Return (X, Y) of the center of cell containing provided text 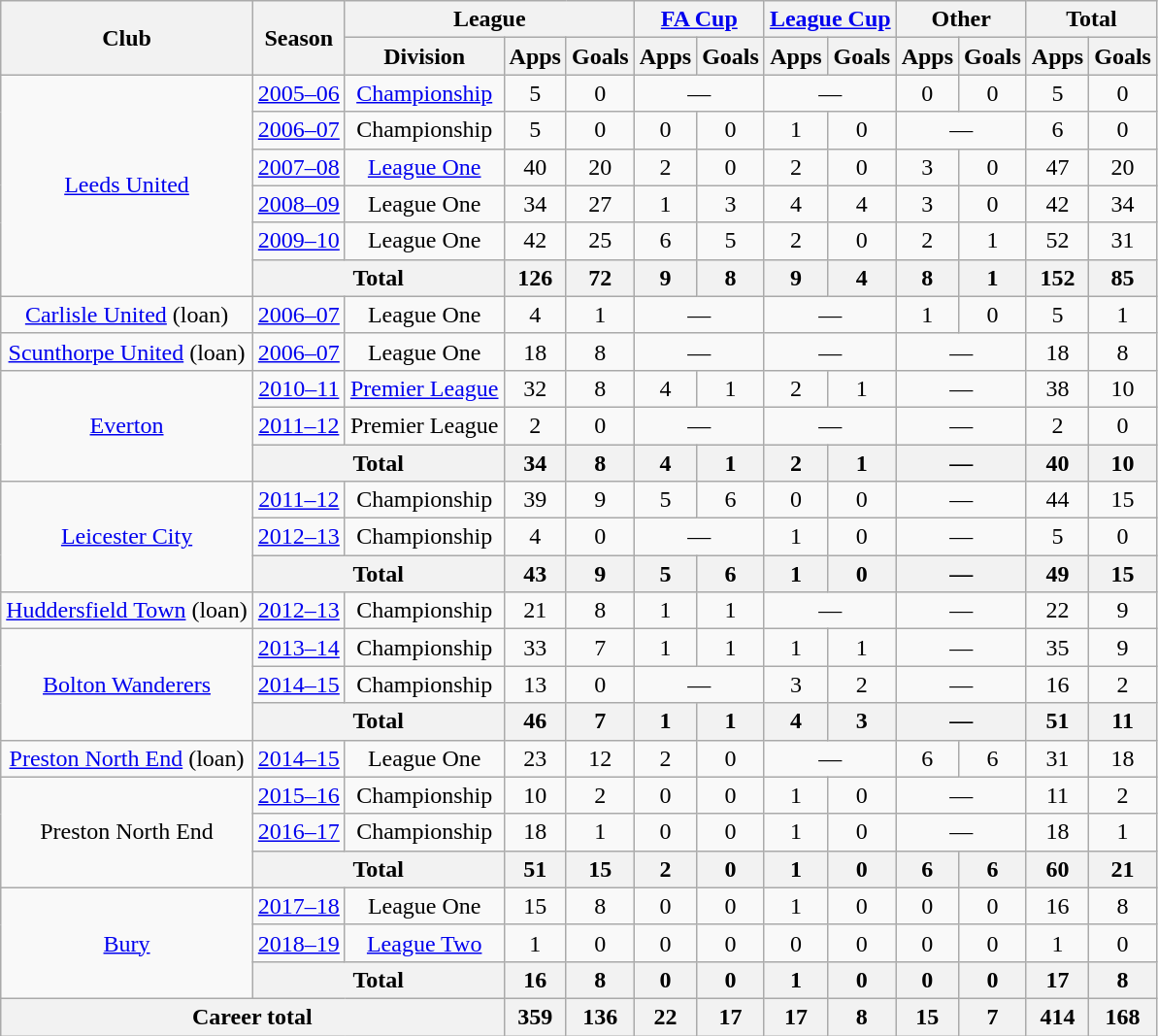
Career total (252, 1017)
27 (600, 204)
2018–19 (299, 943)
35 (1057, 648)
33 (535, 648)
2009–10 (299, 241)
2013–14 (299, 648)
49 (1057, 574)
38 (1057, 388)
FA Cup (699, 19)
126 (535, 278)
23 (535, 758)
League (489, 19)
85 (1123, 278)
136 (600, 1017)
Division (424, 56)
Scunthorpe United (loan) (127, 351)
39 (535, 500)
Leeds United (127, 185)
Everton (127, 425)
Preston North End (loan) (127, 758)
League Two (424, 943)
Preston North End (127, 832)
43 (535, 574)
168 (1123, 1017)
25 (600, 241)
Bolton Wanderers (127, 685)
72 (600, 278)
Club (127, 38)
2010–11 (299, 388)
League Cup (830, 19)
359 (535, 1017)
2017–18 (299, 906)
Leicester City (127, 537)
Other (961, 19)
2015–16 (299, 795)
Huddersfield Town (loan) (127, 611)
13 (535, 685)
2016–17 (299, 832)
60 (1057, 869)
2007–08 (299, 167)
47 (1057, 167)
414 (1057, 1017)
44 (1057, 500)
Season (299, 38)
152 (1057, 278)
Carlisle United (loan) (127, 315)
32 (535, 388)
52 (1057, 241)
46 (535, 721)
2008–09 (299, 204)
12 (600, 758)
Bury (127, 943)
2005–06 (299, 93)
